For the text-containing cell, return its midpoint in [X, Y] coordinate format. 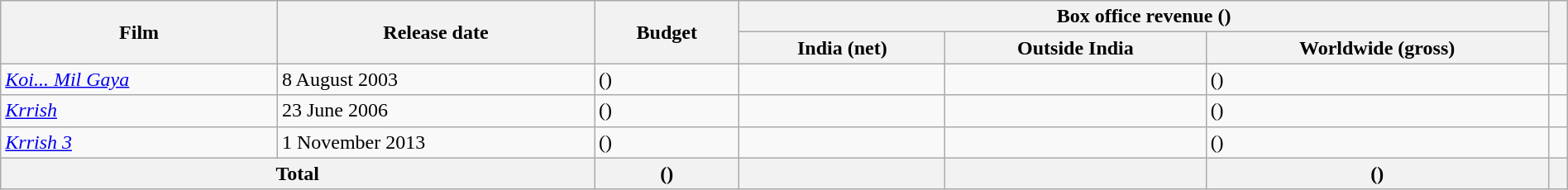
8 August 2003 [435, 79]
Krrish 3 [139, 142]
Total [298, 173]
Film [139, 32]
Box office revenue () [1144, 17]
Worldwide (gross) [1377, 48]
Krrish [139, 111]
Budget [667, 32]
India (net) [842, 48]
23 June 2006 [435, 111]
Outside India [1075, 48]
1 November 2013 [435, 142]
Release date [435, 32]
Koi... Mil Gaya [139, 79]
